For the text-containing cell, return its midpoint in [x, y] coordinate format. 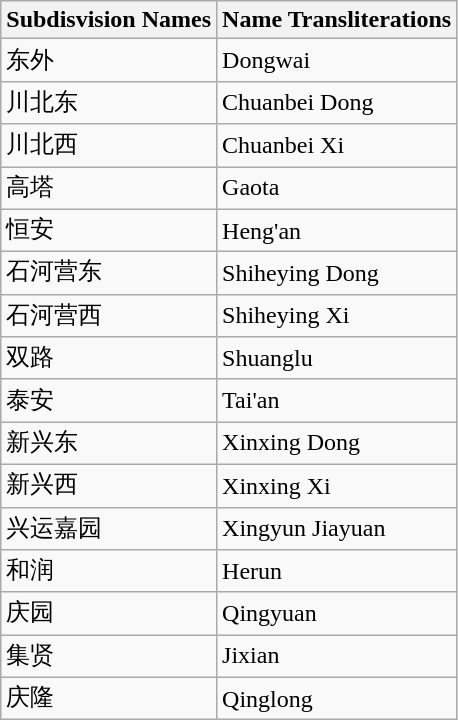
Qinglong [337, 698]
和润 [109, 572]
东外 [109, 60]
新兴西 [109, 486]
庆园 [109, 614]
Subdisvision Names [109, 20]
双路 [109, 358]
Tai'an [337, 400]
Chuanbei Dong [337, 102]
Xinxing Dong [337, 444]
Herun [337, 572]
泰安 [109, 400]
新兴东 [109, 444]
集贤 [109, 656]
Jixian [337, 656]
Heng'an [337, 230]
Xinxing Xi [337, 486]
Shuanglu [337, 358]
Chuanbei Xi [337, 146]
Qingyuan [337, 614]
Shiheying Xi [337, 316]
石河营东 [109, 274]
Name Transliterations [337, 20]
高塔 [109, 188]
Shiheying Dong [337, 274]
兴运嘉园 [109, 528]
恒安 [109, 230]
Gaota [337, 188]
川北东 [109, 102]
庆隆 [109, 698]
Dongwai [337, 60]
石河营西 [109, 316]
川北西 [109, 146]
Xingyun Jiayuan [337, 528]
